Determine the (X, Y) coordinate at the center of the cell enclosing the given text.  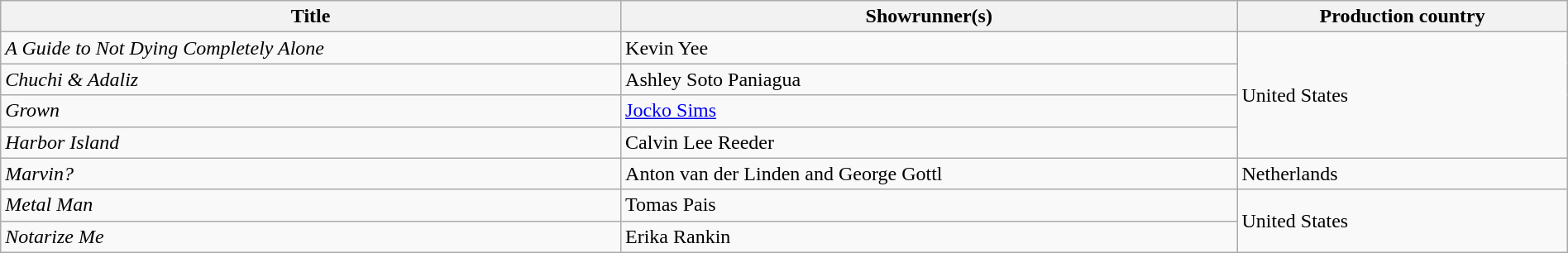
Notarize Me (311, 236)
Production country (1403, 17)
Chuchi & Adaliz (311, 79)
Kevin Yee (930, 48)
Calvin Lee Reeder (930, 142)
Title (311, 17)
A Guide to Not Dying Completely Alone (311, 48)
Erika Rankin (930, 236)
Tomas Pais (930, 205)
Ashley Soto Paniagua (930, 79)
Harbor Island (311, 142)
Grown (311, 111)
Anton van der Linden and George Gottl (930, 174)
Jocko Sims (930, 111)
Marvin? (311, 174)
Netherlands (1403, 174)
Metal Man (311, 205)
Showrunner(s) (930, 17)
